Detect which cell encompasses the target text, then output its [X, Y] center coordinate. 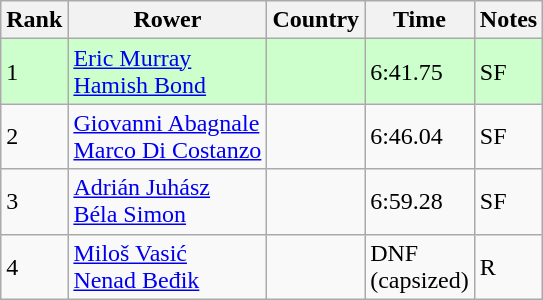
Miloš VasićNenad Beđik [168, 266]
1 [34, 72]
Adrián JuhászBéla Simon [168, 202]
Notes [508, 20]
DNF(capsized) [420, 266]
R [508, 266]
Rower [168, 20]
Giovanni AbagnaleMarco Di Costanzo [168, 136]
3 [34, 202]
Rank [34, 20]
4 [34, 266]
Time [420, 20]
Eric MurrayHamish Bond [168, 72]
Country [316, 20]
6:46.04 [420, 136]
6:41.75 [420, 72]
6:59.28 [420, 202]
2 [34, 136]
